Search for the cell housing the specified text and yield its [x, y] center coordinate. 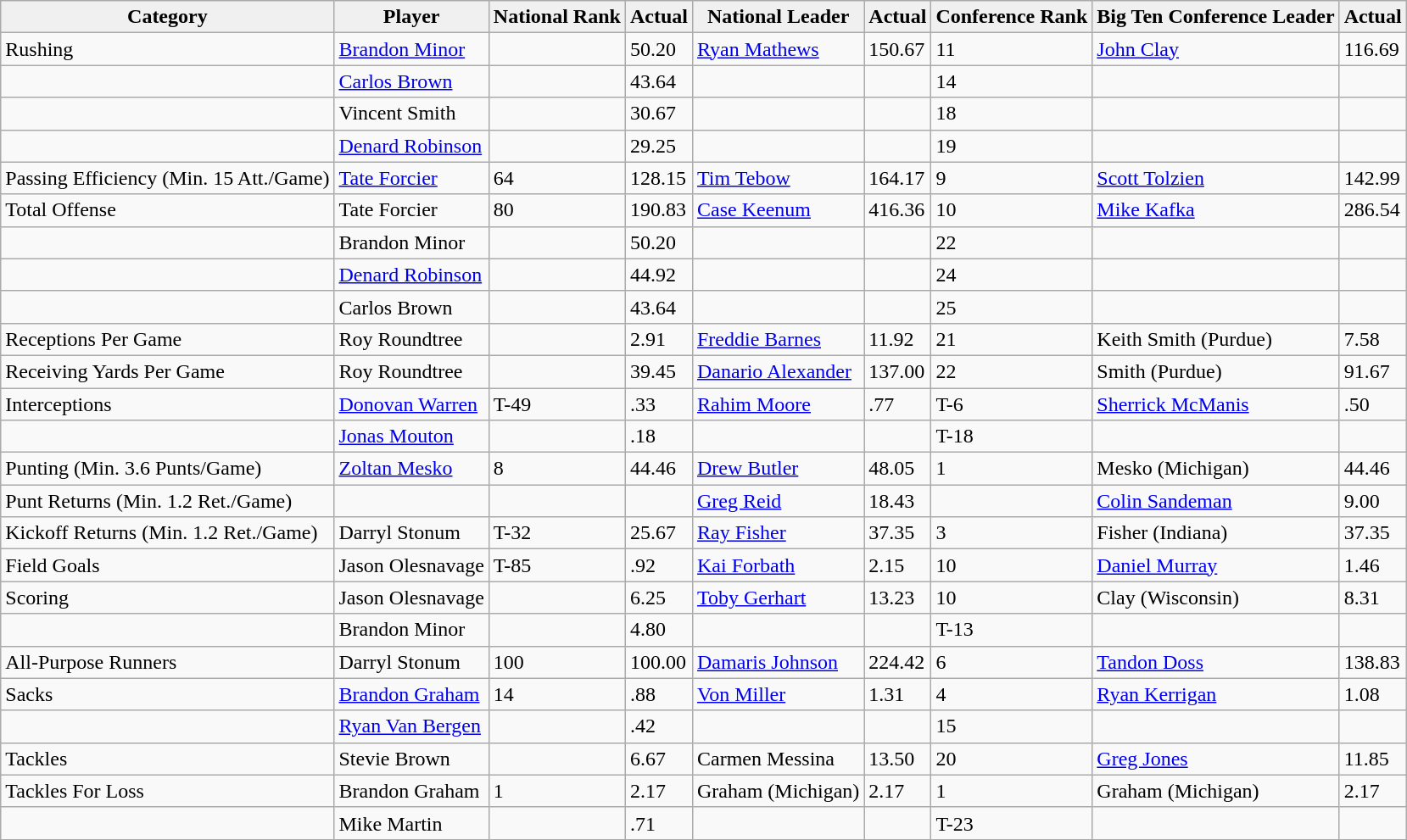
Ryan Van Bergen [411, 726]
Passing Efficiency (Min. 15 Att./Game) [168, 178]
100 [556, 662]
Tim Tebow [778, 178]
30.67 [658, 114]
Kai Forbath [778, 565]
Category [168, 17]
4 [1012, 694]
Mike Martin [411, 823]
Von Miller [778, 694]
Receiving Yards Per Game [168, 371]
Greg Reid [778, 501]
164.17 [897, 178]
John Clay [1216, 49]
Case Keenum [778, 210]
6 [1012, 662]
9.00 [1372, 501]
416.36 [897, 210]
.92 [658, 565]
1.46 [1372, 565]
Ray Fisher [778, 533]
Greg Jones [1216, 759]
100.00 [658, 662]
Total Offense [168, 210]
Rahim Moore [778, 404]
T-32 [556, 533]
150.67 [897, 49]
15 [1012, 726]
8.31 [1372, 598]
Scoring [168, 598]
24 [1012, 275]
11.92 [897, 339]
18 [1012, 114]
Tackles For Loss [168, 791]
Sherrick McManis [1216, 404]
.42 [658, 726]
3 [1012, 533]
138.83 [1372, 662]
11.85 [1372, 759]
.18 [658, 437]
190.83 [658, 210]
Zoltan Mesko [411, 469]
80 [556, 210]
Ryan Mathews [778, 49]
128.15 [658, 178]
Donovan Warren [411, 404]
Keith Smith (Purdue) [1216, 339]
Mike Kafka [1216, 210]
7.58 [1372, 339]
137.00 [897, 371]
.50 [1372, 404]
Conference Rank [1012, 17]
13.23 [897, 598]
2.91 [658, 339]
National Leader [778, 17]
Vincent Smith [411, 114]
Big Ten Conference Leader [1216, 17]
39.45 [658, 371]
Daniel Murray [1216, 565]
19 [1012, 146]
Toby Gerhart [778, 598]
Mesko (Michigan) [1216, 469]
Damaris Johnson [778, 662]
Freddie Barnes [778, 339]
Player [411, 17]
44.92 [658, 275]
T-13 [1012, 630]
11 [1012, 49]
1.08 [1372, 694]
Interceptions [168, 404]
Stevie Brown [411, 759]
13.50 [897, 759]
224.42 [897, 662]
Danario Alexander [778, 371]
.77 [897, 404]
Fisher (Indiana) [1216, 533]
T-49 [556, 404]
18.43 [897, 501]
Sacks [168, 694]
Carmen Messina [778, 759]
.33 [658, 404]
9 [1012, 178]
116.69 [1372, 49]
T-18 [1012, 437]
286.54 [1372, 210]
Receptions Per Game [168, 339]
21 [1012, 339]
Clay (Wisconsin) [1216, 598]
Kickoff Returns (Min. 1.2 Ret./Game) [168, 533]
Scott Tolzien [1216, 178]
25 [1012, 307]
1.31 [897, 694]
.71 [658, 823]
6.67 [658, 759]
2.15 [897, 565]
29.25 [658, 146]
20 [1012, 759]
.88 [658, 694]
Rushing [168, 49]
National Rank [556, 17]
Drew Butler [778, 469]
8 [556, 469]
Tandon Doss [1216, 662]
64 [556, 178]
T-23 [1012, 823]
Smith (Purdue) [1216, 371]
91.67 [1372, 371]
Ryan Kerrigan [1216, 694]
Punting (Min. 3.6 Punts/Game) [168, 469]
Punt Returns (Min. 1.2 Ret./Game) [168, 501]
Tackles [168, 759]
Colin Sandeman [1216, 501]
6.25 [658, 598]
T-85 [556, 565]
Field Goals [168, 565]
Jonas Mouton [411, 437]
48.05 [897, 469]
25.67 [658, 533]
4.80 [658, 630]
142.99 [1372, 178]
T-6 [1012, 404]
All-Purpose Runners [168, 662]
